Find where the given text appears and provide that cell's center as (X, Y) coordinate. 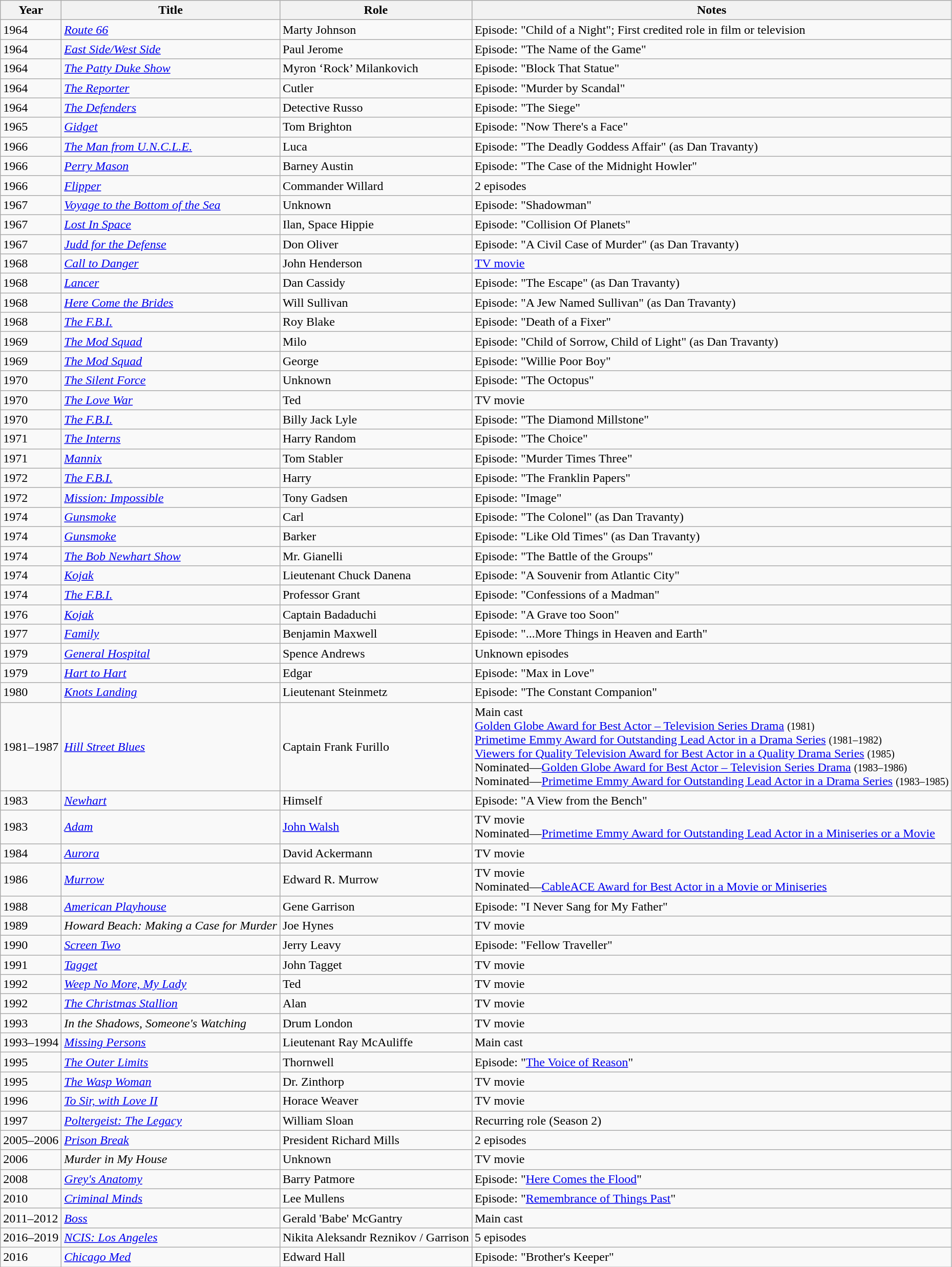
General Hospital (171, 653)
1996 (31, 1101)
Episode: "Block That Statue" (712, 69)
Title (171, 10)
Howard Beach: Making a Case for Murder (171, 925)
The Bob Newhart Show (171, 556)
Episode: "Confessions of a Madman" (712, 595)
Flipper (171, 185)
Criminal Minds (171, 1198)
Hart to Hart (171, 673)
Episode: "Murder by Scandal" (712, 88)
Harry (376, 478)
1990 (31, 945)
American Playhouse (171, 906)
Dr. Zinthorp (376, 1082)
Tom Brighton (376, 127)
Episode: "Now There's a Face" (712, 127)
Episode: "The Escape" (as Dan Travanty) (712, 283)
Episode: "A Civil Case of Murder" (as Dan Travanty) (712, 244)
Episode: "The Battle of the Groups" (712, 556)
Milo (376, 342)
Episode: "Remembrance of Things Past" (712, 1198)
Episode: "The Voice of Reason" (712, 1062)
Episode: "The Deadly Goddess Affair" (as Dan Travanty) (712, 146)
Episode: "The Siege" (712, 108)
Drum London (376, 1023)
Episode: "The Diamond Millstone" (712, 419)
Prison Break (171, 1140)
George (376, 361)
Barry Patmore (376, 1179)
Role (376, 10)
Myron ‘Rock’ Milankovich (376, 69)
TV movieNominated—Primetime Emmy Award for Outstanding Lead Actor in a Miniseries or a Movie (712, 827)
TV movieNominated—CableACE Award for Best Actor in a Movie or Miniseries (712, 880)
Hill Street Blues (171, 747)
NCIS: Los Angeles (171, 1237)
Jerry Leavy (376, 945)
Don Oliver (376, 244)
Ilan, Space Hippie (376, 224)
Voyage to the Bottom of the Sea (171, 205)
Mannix (171, 458)
1980 (31, 692)
1988 (31, 906)
Barker (376, 536)
Mr. Gianelli (376, 556)
Spence Andrews (376, 653)
Call to Danger (171, 264)
Mission: Impossible (171, 497)
The Man from U.N.C.L.E. (171, 146)
The Defenders (171, 108)
John Walsh (376, 827)
1989 (31, 925)
Boss (171, 1218)
Episode: "Willie Poor Boy" (712, 361)
Episode: "A View from the Bench" (712, 800)
5 episodes (712, 1237)
Grey's Anatomy (171, 1179)
Episode: "I Never Sang for My Father" (712, 906)
Will Sullivan (376, 303)
Lieutenant Chuck Danena (376, 576)
The Patty Duke Show (171, 69)
John Tagget (376, 964)
1981–1987 (31, 747)
Lost In Space (171, 224)
East Side/West Side (171, 49)
Thornwell (376, 1062)
2016 (31, 1257)
Judd for the Defense (171, 244)
1991 (31, 964)
Murrow (171, 880)
1986 (31, 880)
Adam (171, 827)
In the Shadows, Someone's Watching (171, 1023)
Knots Landing (171, 692)
Alan (376, 1004)
Year (31, 10)
Professor Grant (376, 595)
The Silent Force (171, 381)
Route 66 (171, 30)
Episode: "The Choice" (712, 439)
Episode: "Brother's Keeper" (712, 1257)
Dan Cassidy (376, 283)
1976 (31, 615)
Episode: "Like Old Times" (as Dan Travanty) (712, 536)
Episode: "Death of a Fixer" (712, 322)
1984 (31, 853)
Lee Mullens (376, 1198)
Edgar (376, 673)
Lieutenant Steinmetz (376, 692)
1997 (31, 1121)
President Richard Mills (376, 1140)
Episode: "A Souvenir from Atlantic City" (712, 576)
Himself (376, 800)
Billy Jack Lyle (376, 419)
Newhart (171, 800)
Detective Russo (376, 108)
Episode: "The Case of the Midnight Howler" (712, 166)
Episode: "The Name of the Game" (712, 49)
Episode: "A Grave too Soon" (712, 615)
Marty Johnson (376, 30)
Episode: "Child of Sorrow, Child of Light" (as Dan Travanty) (712, 342)
Gidget (171, 127)
To Sir, with Love II (171, 1101)
Paul Jerome (376, 49)
Tony Gadsen (376, 497)
Chicago Med (171, 1257)
Barney Austin (376, 166)
The Love War (171, 400)
Episode: "Here Comes the Flood" (712, 1179)
Gene Garrison (376, 906)
Notes (712, 10)
Unknown episodes (712, 653)
Joe Hynes (376, 925)
Episode: "Max in Love" (712, 673)
Poltergeist: The Legacy (171, 1121)
David Ackermann (376, 853)
Recurring role (Season 2) (712, 1121)
Episode: "Image" (712, 497)
1993–1994 (31, 1043)
Episode: "Child of a Night"; First credited role in film or television (712, 30)
The Christmas Stallion (171, 1004)
Aurora (171, 853)
Episode: "A Jew Named Sullivan" (as Dan Travanty) (712, 303)
Edward R. Murrow (376, 880)
Missing Persons (171, 1043)
2006 (31, 1159)
Luca (376, 146)
Episode: "Collision Of Planets" (712, 224)
Carl (376, 517)
Cutler (376, 88)
William Sloan (376, 1121)
Here Come the Brides (171, 303)
1977 (31, 634)
The Outer Limits (171, 1062)
Captain Frank Furillo (376, 747)
2010 (31, 1198)
Episode: "The Constant Companion" (712, 692)
Roy Blake (376, 322)
Harry Random (376, 439)
Screen Two (171, 945)
Gerald 'Babe' McGantry (376, 1218)
Episode: "The Octopus" (712, 381)
Episode: "Murder Times Three" (712, 458)
Lancer (171, 283)
Commander Willard (376, 185)
2011–2012 (31, 1218)
Tagget (171, 964)
Episode: "Fellow Traveller" (712, 945)
Episode: "The Franklin Papers" (712, 478)
Weep No More, My Lady (171, 984)
Captain Badaduchi (376, 615)
Benjamin Maxwell (376, 634)
The Interns (171, 439)
Edward Hall (376, 1257)
Tom Stabler (376, 458)
Horace Weaver (376, 1101)
Family (171, 634)
Nikita Aleksandr Reznikov / Garrison (376, 1237)
Episode: "The Colonel" (as Dan Travanty) (712, 517)
2008 (31, 1179)
Lieutenant Ray McAuliffe (376, 1043)
Perry Mason (171, 166)
Episode: "Shadowman" (712, 205)
The Reporter (171, 88)
Episode: "...More Things in Heaven and Earth" (712, 634)
Murder in My House (171, 1159)
John Henderson (376, 264)
2005–2006 (31, 1140)
The Wasp Woman (171, 1082)
1993 (31, 1023)
2016–2019 (31, 1237)
1965 (31, 127)
